From the cell containing the given text, extract its center point as [X, Y] coordinate. 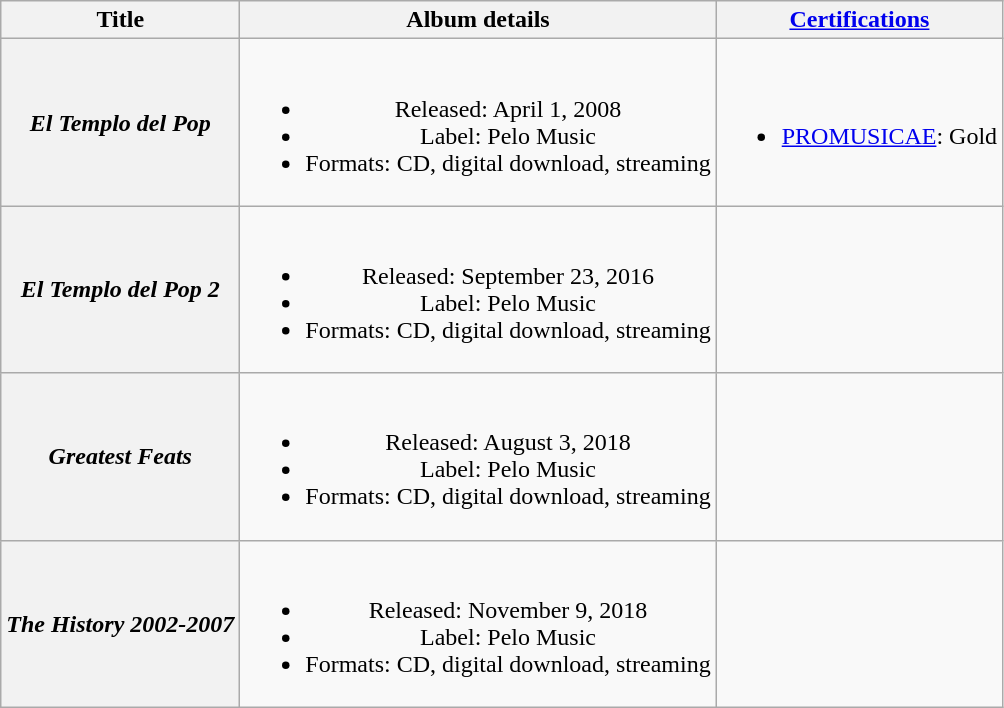
El Templo del Pop 2 [120, 290]
PROMUSICAE: Gold [859, 122]
Certifications [859, 20]
Album details [478, 20]
Released: April 1, 2008Label: Pelo MusicFormats: CD, digital download, streaming [478, 122]
Title [120, 20]
Greatest Feats [120, 456]
Released: September 23, 2016Label: Pelo MusicFormats: CD, digital download, streaming [478, 290]
Released: November 9, 2018Label: Pelo MusicFormats: CD, digital download, streaming [478, 624]
Released: August 3, 2018Label: Pelo MusicFormats: CD, digital download, streaming [478, 456]
El Templo del Pop [120, 122]
The History 2002-2007 [120, 624]
